Return (X, Y) of the center of cell containing provided text 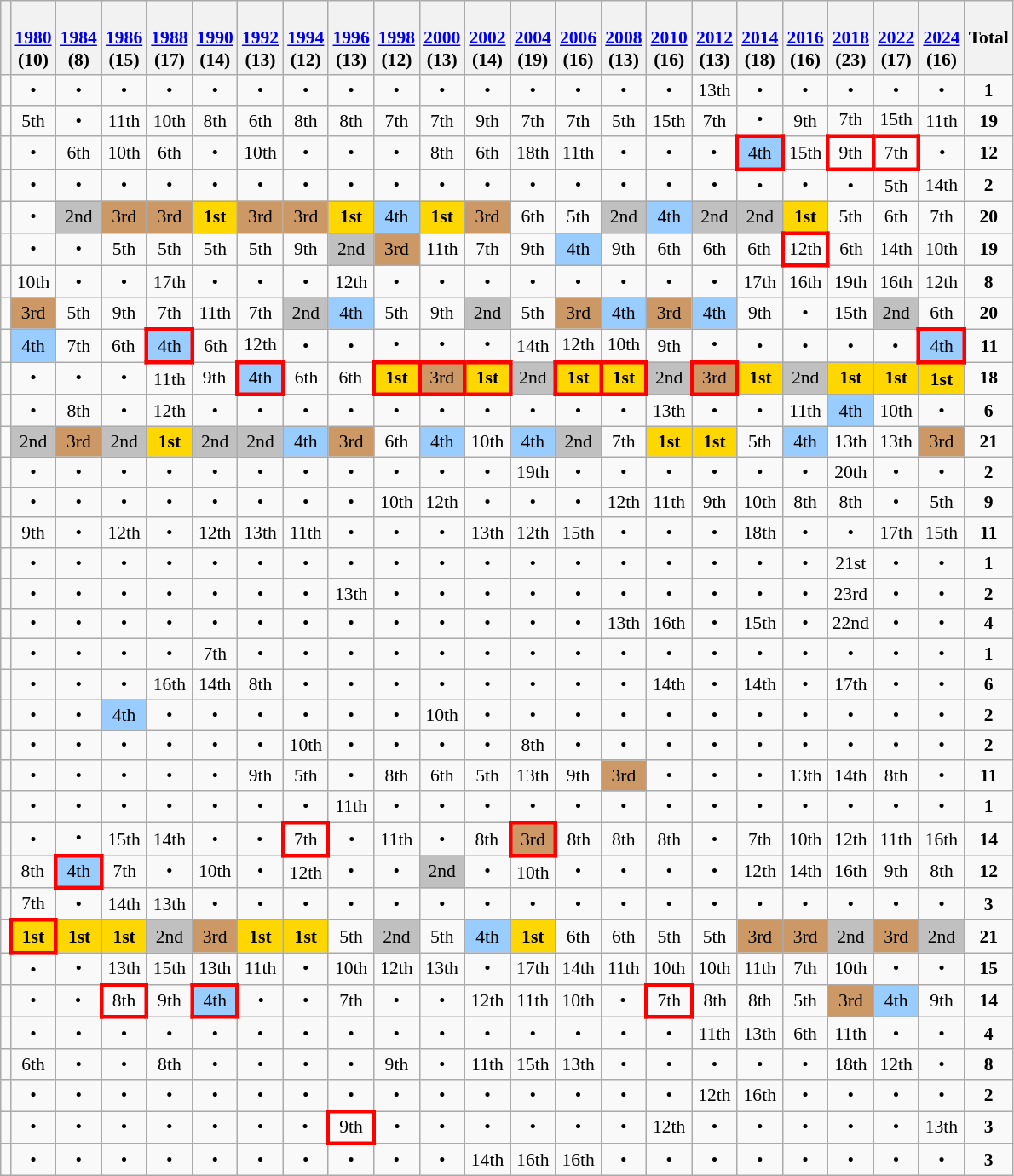
2004(19) (533, 37)
1984(8) (78, 37)
1986(15) (124, 37)
2012(13) (714, 37)
1980(10) (32, 37)
2002(14) (487, 37)
2000(13) (441, 37)
22nd (850, 624)
20th (850, 472)
1996(13) (351, 37)
18 (988, 378)
1992(13) (261, 37)
2022(17) (896, 37)
1990(14) (215, 37)
23rd (850, 594)
Total (988, 37)
2006(16) (578, 37)
9 (988, 503)
1998(12) (397, 37)
2016(16) (804, 37)
2008(13) (624, 37)
1994(12) (305, 37)
2018(23) (850, 37)
2014(18) (760, 37)
1988(17) (169, 37)
15 (988, 968)
2010(16) (670, 37)
21st (850, 563)
2024(16) (941, 37)
